Return [X, Y] of the center of cell containing provided text 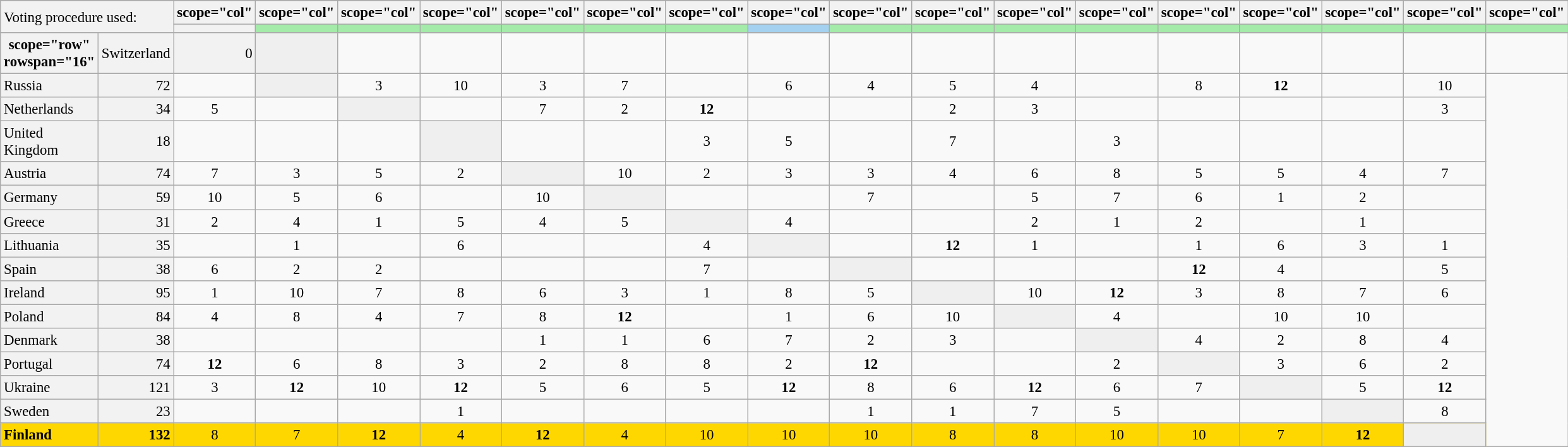
23 [136, 411]
0 [215, 53]
Netherlands [49, 109]
Finland [49, 435]
Sweden [49, 411]
Voting procedure used: [87, 16]
121 [136, 388]
31 [136, 222]
Poland [49, 316]
Lithuania [49, 245]
72 [136, 86]
95 [136, 292]
Portugal [49, 364]
Spain [49, 269]
34 [136, 109]
scope="row" rowspan="16" [49, 53]
59 [136, 198]
132 [136, 435]
Austria [49, 174]
18 [136, 141]
35 [136, 245]
Ireland [49, 292]
Russia [49, 86]
Germany [49, 198]
Greece [49, 222]
84 [136, 316]
United Kingdom [49, 141]
Denmark [49, 340]
Switzerland [136, 53]
Ukraine [49, 388]
